From the cell containing the given text, extract its center point as (X, Y) coordinate. 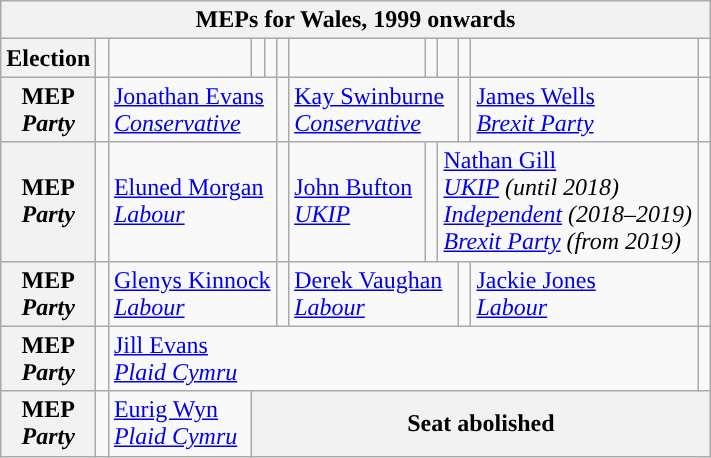
Jill EvansPlaid Cymru (402, 358)
Jackie JonesLabour (584, 294)
Glenys KinnockLabour (192, 294)
Eluned MorganLabour (192, 202)
Derek VaughanLabour (374, 294)
MEPs for Wales, 1999 onwards (356, 20)
Eurig WynPlaid Cymru (180, 424)
Seat abolished (481, 424)
Election (48, 58)
Jonathan EvansConservative (192, 110)
James WellsBrexit Party (584, 110)
Nathan GillUKIP (until 2018)Independent (2018–2019)Brexit Party (from 2019) (568, 202)
Kay SwinburneConservative (374, 110)
John BuftonUKIP (358, 202)
